Return [x, y] of the center of cell containing provided text 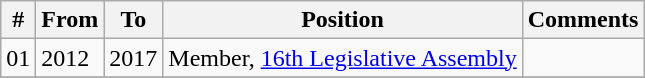
From [70, 20]
Position [342, 20]
2012 [70, 58]
To [134, 20]
2017 [134, 58]
Comments [583, 20]
01 [18, 58]
Member, 16th Legislative Assembly [342, 58]
# [18, 20]
